Identify which cell holds the provided text, then report its [X, Y] central coordinate. 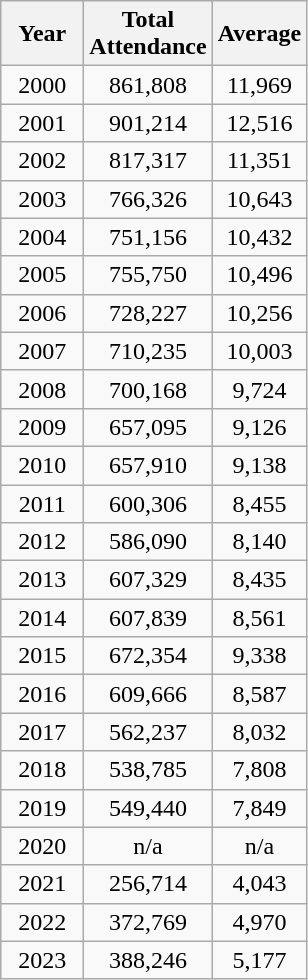
2009 [42, 427]
2004 [42, 237]
2014 [42, 618]
12,516 [260, 123]
2008 [42, 389]
861,808 [148, 85]
8,587 [260, 694]
10,496 [260, 275]
4,043 [260, 884]
538,785 [148, 770]
2022 [42, 922]
549,440 [148, 808]
710,235 [148, 351]
755,750 [148, 275]
2002 [42, 161]
2015 [42, 656]
2020 [42, 846]
9,724 [260, 389]
11,969 [260, 85]
657,910 [148, 465]
8,455 [260, 503]
2019 [42, 808]
607,329 [148, 580]
10,432 [260, 237]
766,326 [148, 199]
2013 [42, 580]
2001 [42, 123]
2007 [42, 351]
657,095 [148, 427]
10,256 [260, 313]
728,227 [148, 313]
372,769 [148, 922]
2023 [42, 960]
672,354 [148, 656]
586,090 [148, 542]
600,306 [148, 503]
7,849 [260, 808]
9,338 [260, 656]
10,643 [260, 199]
609,666 [148, 694]
2012 [42, 542]
2011 [42, 503]
TotalAttendance [148, 34]
11,351 [260, 161]
901,214 [148, 123]
2005 [42, 275]
2003 [42, 199]
10,003 [260, 351]
8,140 [260, 542]
2000 [42, 85]
5,177 [260, 960]
Average [260, 34]
700,168 [148, 389]
7,808 [260, 770]
607,839 [148, 618]
8,032 [260, 732]
Year [42, 34]
9,126 [260, 427]
562,237 [148, 732]
2016 [42, 694]
8,561 [260, 618]
2010 [42, 465]
2017 [42, 732]
8,435 [260, 580]
4,970 [260, 922]
388,246 [148, 960]
2006 [42, 313]
2021 [42, 884]
256,714 [148, 884]
9,138 [260, 465]
817,317 [148, 161]
2018 [42, 770]
751,156 [148, 237]
